Find where the given text appears and provide that cell's center as [X, Y] coordinate. 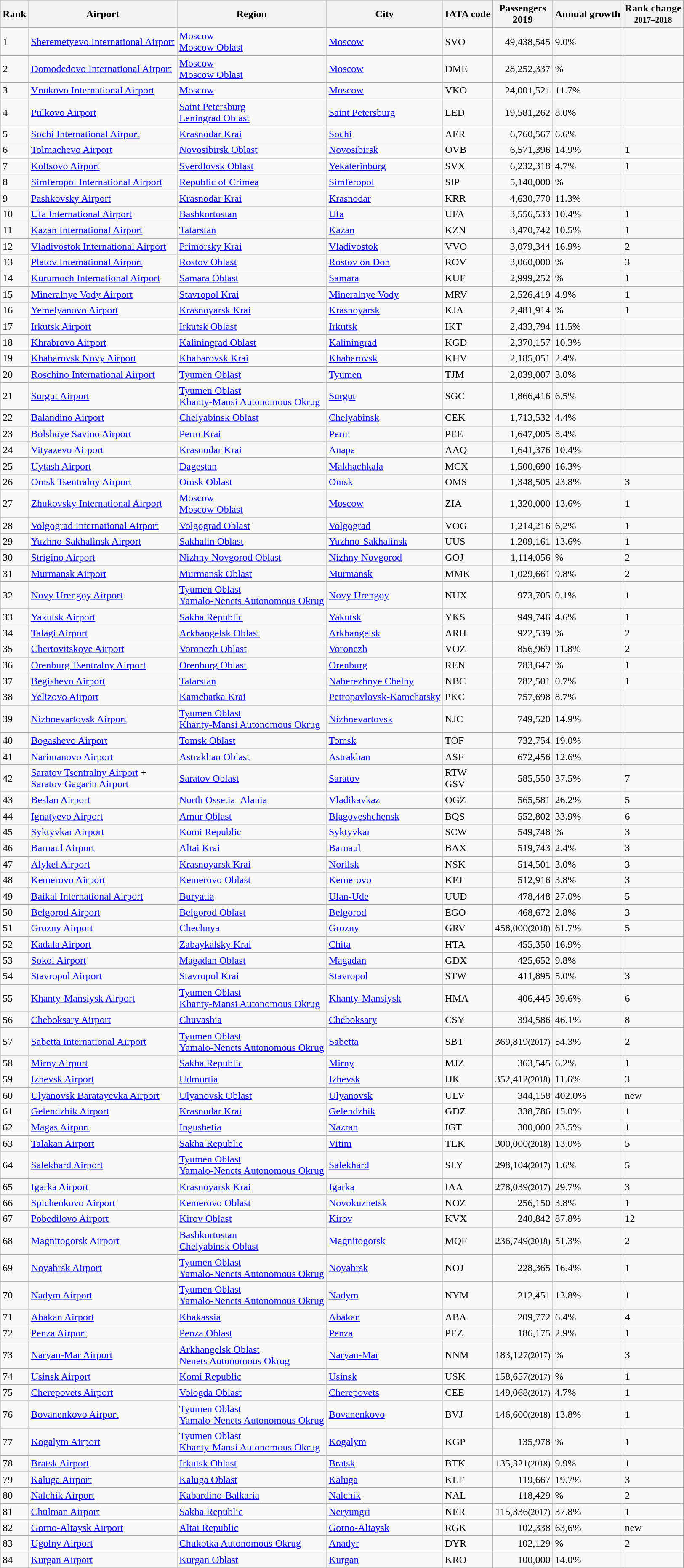
757,698 [523, 697]
Sabetta [384, 1041]
406,445 [523, 998]
119,667 [523, 1480]
411,895 [523, 976]
Barnaul Airport [103, 848]
38 [14, 697]
KRR [468, 198]
Arkhangelsk Oblast Nenets Autonomous Okrug [252, 1354]
Bratsk Airport [103, 1464]
1,029,661 [523, 574]
Penza Airport [103, 1333]
TJM [468, 374]
ARH [468, 633]
Syktyvkar Airport [103, 832]
338,786 [523, 1111]
Koltsovo Airport [103, 166]
GOJ [468, 558]
1,647,005 [523, 434]
Surgut [384, 396]
Salekhard Airport [103, 1165]
MMK [468, 574]
VVO [468, 246]
519,743 [523, 848]
298,104(2017) [523, 1165]
Vitim [384, 1143]
458,000(2018) [523, 928]
2.8% [588, 912]
33.9% [588, 816]
Grozny [384, 928]
IKT [468, 326]
Altai Krai [252, 848]
Mirny [384, 1063]
Kogalym Airport [103, 1442]
4.6% [588, 617]
Rostov on Don [384, 262]
300,000 [523, 1127]
Noyabrsk Airport [103, 1268]
TLK [468, 1143]
240,842 [523, 1219]
NAL [468, 1496]
363,545 [523, 1063]
Kadala Airport [103, 944]
Perm Krai [252, 434]
26 [14, 482]
HTA [468, 944]
KRO [468, 1560]
NJC [468, 719]
Neryungri [384, 1512]
Rank change 2017–2018 [653, 14]
149,068(2017) [523, 1392]
Omsk Oblast [252, 482]
Kurumoch International Airport [103, 278]
SBT [468, 1041]
Amur Oblast [252, 816]
Saint Petersburg [384, 112]
87.8% [588, 1219]
HMA [468, 998]
Chelyabinsk [384, 418]
Syktyvkar [384, 832]
ZIA [468, 504]
6.6% [588, 134]
51.3% [588, 1241]
43 [14, 800]
25 [14, 466]
AER [468, 134]
Sokol Airport [103, 960]
Murmansk Oblast [252, 574]
552,802 [523, 816]
Yakutsk [384, 617]
Begishevo Airport [103, 681]
Izhevsk Airport [103, 1079]
SVO [468, 41]
Ufa International Airport [103, 214]
31 [14, 574]
Belgorod [384, 912]
2,999,252 [523, 278]
41 [14, 756]
63,6% [588, 1528]
74 [14, 1376]
72 [14, 1333]
Tyumen [384, 374]
34 [14, 633]
NOZ [468, 1203]
3,556,533 [523, 214]
70 [14, 1296]
Nadym [384, 1296]
Sochi [384, 134]
10.5% [588, 230]
Novosibirsk Oblast [252, 150]
NUX [468, 596]
236,749(2018) [523, 1241]
4.9% [588, 294]
26.2% [588, 800]
DME [468, 69]
Yemelyanovo Airport [103, 310]
Volgograd [384, 525]
344,158 [523, 1095]
672,456 [523, 756]
Sakhalin Oblast [252, 542]
100,000 [523, 1560]
6,2% [588, 525]
Kirov Oblast [252, 1219]
NSK [468, 864]
Arkhangelsk Oblast [252, 633]
46 [14, 848]
KLF [468, 1480]
67 [14, 1219]
Beslan Airport [103, 800]
Buryatia [252, 896]
RTW GSV [468, 778]
Kazan [384, 230]
Nizhnevartovsk Airport [103, 719]
Astrakhan Oblast [252, 756]
Kirov [384, 1219]
549,748 [523, 832]
8.0% [588, 112]
32 [14, 596]
11.6% [588, 1079]
Pobedilovo Airport [103, 1219]
USK [468, 1376]
15.0% [588, 1111]
Naryan-Mar Airport [103, 1354]
Anapa [384, 450]
1,214,216 [523, 525]
Pulkovo Airport [103, 112]
Astrakhan [384, 756]
UUS [468, 542]
Nizhnevartovsk [384, 719]
Surgut Airport [103, 396]
Khabarovsk Novy Airport [103, 358]
Murmansk [384, 574]
UFA [468, 214]
Magnitogorsk [384, 1241]
GDZ [468, 1111]
Alykel Airport [103, 864]
Tomsk [384, 740]
27.0% [588, 896]
16 [14, 310]
IATA code [468, 14]
77 [14, 1442]
9 [14, 198]
512,916 [523, 880]
Strigino Airport [103, 558]
Nalchik Airport [103, 1496]
212,451 [523, 1296]
KVX [468, 1219]
Kaliningrad Oblast [252, 342]
TOF [468, 740]
Grozny Airport [103, 928]
62 [14, 1127]
Kurgan Oblast [252, 1560]
49 [14, 896]
Cherepovets [384, 1392]
OVB [468, 150]
VOZ [468, 649]
Novy Urengoy Airport [103, 596]
Bashkortostan Chelyabinsk Oblast [252, 1241]
Ugolny Airport [103, 1544]
CEE [468, 1392]
Salekhard [384, 1165]
Bratsk [384, 1464]
GDX [468, 960]
Tyumen Oblast [252, 374]
Irkutsk [384, 326]
9.9% [588, 1464]
73 [14, 1354]
44 [14, 816]
76 [14, 1414]
Ulyanovsk Baratayevka Airport [103, 1095]
2,039,007 [523, 374]
Vladikavkaz [384, 800]
1,713,532 [523, 418]
28 [14, 525]
209,772 [523, 1317]
16.3% [588, 466]
REN [468, 665]
Naberezhnye Chelny [384, 681]
ULV [468, 1095]
28,252,337 [523, 69]
Chulman Airport [103, 1512]
Penza [384, 1333]
6,571,396 [523, 150]
783,647 [523, 665]
IGT [468, 1127]
Cherepovets Airport [103, 1392]
973,705 [523, 596]
Altai Republic [252, 1528]
60 [14, 1095]
2,481,914 [523, 310]
Balandino Airport [103, 418]
24,001,521 [523, 91]
Irkutsk Airport [103, 326]
102,338 [523, 1528]
Primorsky Krai [252, 246]
16.4% [588, 1268]
Volgograd Oblast [252, 525]
23 [14, 434]
369,819(2017) [523, 1041]
Yuzhno-Sakhalinsk [384, 542]
Udmurtia [252, 1079]
Talagi Airport [103, 633]
OGZ [468, 800]
1,209,161 [523, 542]
Kaluga Oblast [252, 1480]
Passengers 2019 [523, 14]
KJA [468, 310]
15 [14, 294]
54.3% [588, 1041]
64 [14, 1165]
455,350 [523, 944]
Bovanenkovo [384, 1414]
Stavropol [384, 976]
Bovanenkovo Airport [103, 1414]
Simferopol International Airport [103, 182]
186,175 [523, 1333]
2,370,157 [523, 342]
84 [14, 1560]
Bolshoye Savino Airport [103, 434]
83 [14, 1544]
13 [14, 262]
VOG [468, 525]
48 [14, 880]
33 [14, 617]
256,150 [523, 1203]
IJK [468, 1079]
Baikal International Airport [103, 896]
Ulyanovsk Oblast [252, 1095]
118,429 [523, 1496]
Roschino International Airport [103, 374]
Kabardino-Balkaria [252, 1496]
NNM [468, 1354]
42 [14, 778]
Naryan-Mar [384, 1354]
Region [252, 14]
KZN [468, 230]
Makhachkala [384, 466]
61 [14, 1111]
18 [14, 342]
Gorno-Altaysk Airport [103, 1528]
Zhukovsky International Airport [103, 504]
29.7% [588, 1187]
425,652 [523, 960]
300,000(2018) [523, 1143]
27 [14, 504]
Novy Urengoy [384, 596]
Chita [384, 944]
949,746 [523, 617]
MJZ [468, 1063]
1,348,505 [523, 482]
30 [14, 558]
Orenburg Oblast [252, 665]
Narimanovo Airport [103, 756]
Volgograd International Airport [103, 525]
City [384, 14]
50 [14, 912]
Vladivostok International Airport [103, 246]
47 [14, 864]
228,365 [523, 1268]
NYM [468, 1296]
Ignatyevo Airport [103, 816]
75 [14, 1392]
Kazan International Airport [103, 230]
Kaliningrad [384, 342]
183,127(2017) [523, 1354]
Dagestan [252, 466]
49,438,545 [523, 41]
37 [14, 681]
Sabetta International Airport [103, 1041]
Magnitogorsk Airport [103, 1241]
BVJ [468, 1414]
Murmansk Airport [103, 574]
Khakassia [252, 1317]
732,754 [523, 740]
Cheboksary [384, 1020]
PKC [468, 697]
40 [14, 740]
2,185,051 [523, 358]
KGD [468, 342]
1.6% [588, 1165]
Usinsk [384, 1376]
Mineralnye Vody [384, 294]
22 [14, 418]
Kaluga Airport [103, 1480]
Spichenkovo Airport [103, 1203]
Nadym Airport [103, 1296]
Ulan-Ude [384, 896]
12.6% [588, 756]
Nazran [384, 1127]
8.7% [588, 697]
37.8% [588, 1512]
20 [14, 374]
8.4% [588, 434]
6.2% [588, 1063]
Yuzhno-Sakhalinsk Airport [103, 542]
1,500,690 [523, 466]
Bogashevo Airport [103, 740]
Gelendzhik Airport [103, 1111]
KUF [468, 278]
Novosibirsk [384, 150]
Magadan [384, 960]
Zabaykalsky Krai [252, 944]
Bashkortostan [252, 214]
Ingushetia [252, 1127]
10.3% [588, 342]
55 [14, 998]
Samara [384, 278]
Stavropol Airport [103, 976]
NOJ [468, 1268]
Vnukovo International Airport [103, 91]
3,470,742 [523, 230]
5,140,000 [523, 182]
39.6% [588, 998]
Noyabrsk [384, 1268]
81 [14, 1512]
394,586 [523, 1020]
SCW [468, 832]
Novokuznetsk [384, 1203]
2,526,419 [523, 294]
45 [14, 832]
ASF [468, 756]
BTK [468, 1464]
Chechnya [252, 928]
24 [14, 450]
Nizhny Novgorod [384, 558]
39 [14, 719]
SLY [468, 1165]
Orenburg Tsentralny Airport [103, 665]
LED [468, 112]
11.7% [588, 91]
478,448 [523, 896]
Annual growth [588, 14]
Sheremetyevo International Airport [103, 41]
135,321(2018) [523, 1464]
79 [14, 1480]
23.8% [588, 482]
11.8% [588, 649]
EGO [468, 912]
1,320,000 [523, 504]
Chuvashia [252, 1020]
Pashkovsky Airport [103, 198]
6,760,567 [523, 134]
Orenburg [384, 665]
17 [14, 326]
YKS [468, 617]
53 [14, 960]
54 [14, 976]
KHV [468, 358]
5.0% [588, 976]
6.5% [588, 396]
6,232,318 [523, 166]
SGC [468, 396]
Cheboksary Airport [103, 1020]
63 [14, 1143]
Voronezh Oblast [252, 649]
514,501 [523, 864]
11 [14, 230]
856,969 [523, 649]
115,336(2017) [523, 1512]
Magadan Oblast [252, 960]
Khabarovsk Krai [252, 358]
13.0% [588, 1143]
ROV [468, 262]
Vologda Oblast [252, 1392]
Saratov [384, 778]
68 [14, 1241]
Omsk Tsentralny Airport [103, 482]
Mirny Airport [103, 1063]
402.0% [588, 1095]
782,501 [523, 681]
Platov International Airport [103, 262]
65 [14, 1187]
OMS [468, 482]
Kogalym [384, 1442]
29 [14, 542]
4,630,770 [523, 198]
Tolmachevo Airport [103, 150]
Chertovitskoye Airport [103, 649]
14.0% [588, 1560]
Sochi International Airport [103, 134]
Kemerovo [384, 880]
Rank [14, 14]
1,866,416 [523, 396]
Saint Petersburg Leningrad Oblast [252, 112]
SVX [468, 166]
IAA [468, 1187]
Khrabrovo Airport [103, 342]
69 [14, 1268]
Norilsk [384, 864]
Uytash Airport [103, 466]
Samara Oblast [252, 278]
STW [468, 976]
UUD [468, 896]
Voronezh [384, 649]
565,581 [523, 800]
Khabarovsk [384, 358]
Khanty-Mansiysk [384, 998]
BQS [468, 816]
Omsk [384, 482]
19 [14, 358]
Tomsk Oblast [252, 740]
1,114,056 [523, 558]
PEZ [468, 1333]
11.5% [588, 326]
Belgorod Oblast [252, 912]
36 [14, 665]
Usinsk Airport [103, 1376]
Saratov Tsentralny Airport + Saratov Gagarin Airport [103, 778]
6.4% [588, 1317]
Barnaul [384, 848]
Mineralnye Vody Airport [103, 294]
Nalchik [384, 1496]
Abakan Airport [103, 1317]
CSY [468, 1020]
Ufa [384, 214]
80 [14, 1496]
GRV [468, 928]
PEE [468, 434]
Kamchatka Krai [252, 697]
Magas Airport [103, 1127]
AAQ [468, 450]
BAX [468, 848]
Kaluga [384, 1480]
DYR [468, 1544]
SIP [468, 182]
352,412(2018) [523, 1079]
RGK [468, 1528]
Vityazevo Airport [103, 450]
3,060,000 [523, 262]
Saratov Oblast [252, 778]
61.7% [588, 928]
Gelendzhik [384, 1111]
35 [14, 649]
Vladivostok [384, 246]
9.0% [588, 41]
Penza Oblast [252, 1333]
KGP [468, 1442]
Simferopol [384, 182]
278,039(2017) [523, 1187]
Yelizovo Airport [103, 697]
Nizhny Novgorod Oblast [252, 558]
78 [14, 1464]
Izhevsk [384, 1079]
82 [14, 1528]
Krasnoyarsk [384, 310]
Belgorod Airport [103, 912]
Chukotka Autonomous Okrug [252, 1544]
2,433,794 [523, 326]
11.3% [588, 198]
19.7% [588, 1480]
Talakan Airport [103, 1143]
Anadyr [384, 1544]
66 [14, 1203]
56 [14, 1020]
749,520 [523, 719]
Igarka [384, 1187]
922,539 [523, 633]
158,657(2017) [523, 1376]
Kurgan Airport [103, 1560]
585,550 [523, 778]
Kemerovo Airport [103, 880]
Sverdlovsk Oblast [252, 166]
146,600(2018) [523, 1414]
Abakan [384, 1317]
37.5% [588, 778]
Khanty-Mansiysk Airport [103, 998]
14 [14, 278]
Gorno-Altaysk [384, 1528]
NER [468, 1512]
Krasnodar [384, 198]
Ulyanovsk [384, 1095]
NBC [468, 681]
Petropavlovsk-Kamchatsky [384, 697]
0.1% [588, 596]
102,129 [523, 1544]
135,978 [523, 1442]
Yekaterinburg [384, 166]
Airport [103, 14]
71 [14, 1317]
Arkhangelsk [384, 633]
Igarka Airport [103, 1187]
1,641,376 [523, 450]
46.1% [588, 1020]
52 [14, 944]
Domodedovo International Airport [103, 69]
VKO [468, 91]
59 [14, 1079]
MRV [468, 294]
Yakutsk Airport [103, 617]
KEJ [468, 880]
23.5% [588, 1127]
Kurgan [384, 1560]
North Ossetia–Alania [252, 800]
10 [14, 214]
19,581,262 [523, 112]
Rostov Oblast [252, 262]
MQF [468, 1241]
19.0% [588, 740]
57 [14, 1041]
21 [14, 396]
Perm [384, 434]
51 [14, 928]
2.9% [588, 1333]
Chelyabinsk Oblast [252, 418]
Blagoveshchensk [384, 816]
4.4% [588, 418]
Republic of Crimea [252, 182]
0.7% [588, 681]
468,672 [523, 912]
CEK [468, 418]
58 [14, 1063]
MCX [468, 466]
ABA [468, 1317]
3,079,344 [523, 246]
